Find where the given text appears and provide that cell's center as [X, Y] coordinate. 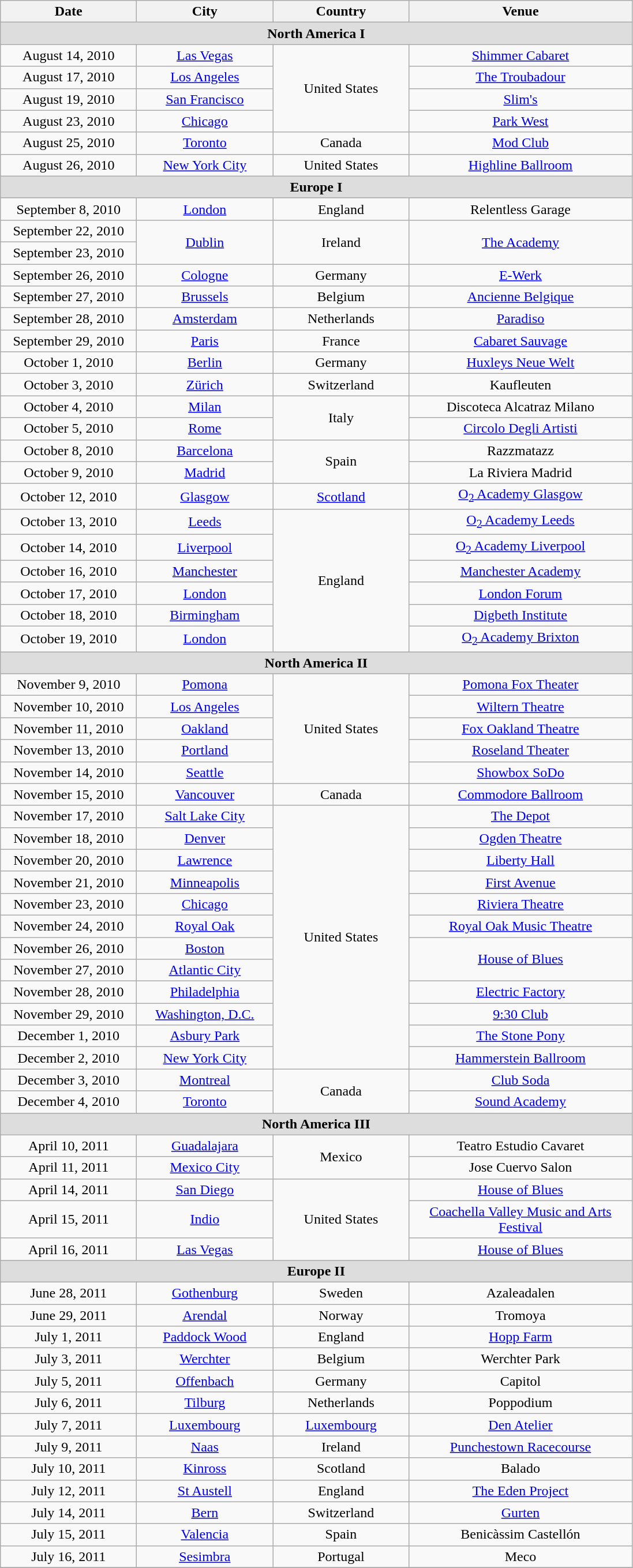
December 4, 2010 [69, 1102]
Oakland [205, 729]
The Troubadour [520, 77]
November 21, 2010 [69, 882]
Shimmer Cabaret [520, 55]
Birmingham [205, 615]
Bern [205, 1513]
Paradiso [520, 319]
November 23, 2010 [69, 904]
Manchester Academy [520, 571]
Brussels [205, 297]
Country [341, 12]
Teatro Estudio Cavaret [520, 1146]
Electric Factory [520, 992]
Slim's [520, 99]
October 12, 2010 [69, 496]
Meco [520, 1556]
Kinross [205, 1469]
O2 Academy Leeds [520, 522]
Italy [341, 418]
Royal Oak [205, 926]
October 4, 2010 [69, 407]
August 26, 2010 [69, 165]
Tilburg [205, 1403]
Rome [205, 429]
August 23, 2010 [69, 121]
April 10, 2011 [69, 1146]
July 14, 2011 [69, 1513]
Pomona [205, 685]
September 27, 2010 [69, 297]
Boston [205, 948]
Paddock Wood [205, 1337]
Naas [205, 1447]
April 16, 2011 [69, 1249]
Kaufleuten [520, 385]
August 25, 2010 [69, 143]
September 23, 2010 [69, 253]
Tromoya [520, 1315]
Venue [520, 12]
Washington, D.C. [205, 1014]
North America I [316, 33]
November 29, 2010 [69, 1014]
Wiltern Theatre [520, 707]
July 9, 2011 [69, 1447]
October 9, 2010 [69, 472]
London Forum [520, 593]
July 3, 2011 [69, 1359]
Ogden Theatre [520, 838]
June 28, 2011 [69, 1293]
Montreal [205, 1080]
September 29, 2010 [69, 341]
The Academy [520, 242]
October 16, 2010 [69, 571]
Paris [205, 341]
O2 Academy Brixton [520, 639]
August 14, 2010 [69, 55]
Huxleys Neue Welt [520, 363]
August 17, 2010 [69, 77]
The Depot [520, 816]
La Riviera Madrid [520, 472]
November 27, 2010 [69, 970]
Indio [205, 1220]
July 7, 2011 [69, 1425]
Werchter [205, 1359]
Jose Cuervo Salon [520, 1168]
July 6, 2011 [69, 1403]
Cologne [205, 275]
July 16, 2011 [69, 1556]
November 15, 2010 [69, 794]
Gurten [520, 1513]
Royal Oak Music Theatre [520, 926]
The Stone Pony [520, 1036]
Minneapolis [205, 882]
Liverpool [205, 547]
Discoteca Alcatraz Milano [520, 407]
Madrid [205, 472]
Asbury Park [205, 1036]
Philadelphia [205, 992]
October 5, 2010 [69, 429]
Ancienne Belgique [520, 297]
Hammerstein Ballroom [520, 1058]
November 18, 2010 [69, 838]
Lawrence [205, 860]
Commodore Ballroom [520, 794]
Zürich [205, 385]
October 19, 2010 [69, 639]
September 8, 2010 [69, 209]
San Francisco [205, 99]
Hopp Farm [520, 1337]
December 1, 2010 [69, 1036]
Barcelona [205, 451]
December 2, 2010 [69, 1058]
Portland [205, 751]
Liberty Hall [520, 860]
Cabaret Sauvage [520, 341]
Poppodium [520, 1403]
France [341, 341]
Park West [520, 121]
Digbeth Institute [520, 615]
July 12, 2011 [69, 1491]
September 26, 2010 [69, 275]
July 5, 2011 [69, 1381]
Amsterdam [205, 319]
Roseland Theater [520, 751]
November 17, 2010 [69, 816]
North America II [316, 663]
Den Atelier [520, 1425]
September 22, 2010 [69, 231]
Offenbach [205, 1381]
June 29, 2011 [69, 1315]
July 15, 2011 [69, 1535]
Mexico City [205, 1168]
Denver [205, 838]
November 10, 2010 [69, 707]
Sweden [341, 1293]
Pomona Fox Theater [520, 685]
Club Soda [520, 1080]
Riviera Theatre [520, 904]
Leeds [205, 522]
Azaleadalen [520, 1293]
E-Werk [520, 275]
Sesimbra [205, 1556]
Milan [205, 407]
August 19, 2010 [69, 99]
Berlin [205, 363]
Atlantic City [205, 970]
October 18, 2010 [69, 615]
November 14, 2010 [69, 772]
Guadalajara [205, 1146]
Norway [341, 1315]
Europe II [316, 1271]
November 11, 2010 [69, 729]
September 28, 2010 [69, 319]
Mod Club [520, 143]
9:30 Club [520, 1014]
Vancouver [205, 794]
Portugal [341, 1556]
October 3, 2010 [69, 385]
Werchter Park [520, 1359]
Seattle [205, 772]
Coachella Valley Music and Arts Festival [520, 1220]
October 13, 2010 [69, 522]
North America III [316, 1124]
October 1, 2010 [69, 363]
April 14, 2011 [69, 1190]
Europe I [316, 187]
Showbox SoDo [520, 772]
Glasgow [205, 496]
October 17, 2010 [69, 593]
Relentless Garage [520, 209]
Balado [520, 1469]
Punchestown Racecourse [520, 1447]
Razzmatazz [520, 451]
The Eden Project [520, 1491]
City [205, 12]
November 26, 2010 [69, 948]
San Diego [205, 1190]
April 11, 2011 [69, 1168]
July 1, 2011 [69, 1337]
November 13, 2010 [69, 751]
November 20, 2010 [69, 860]
Circolo Degli Artisti [520, 429]
April 15, 2011 [69, 1220]
Fox Oakland Theatre [520, 729]
November 24, 2010 [69, 926]
St Austell [205, 1491]
December 3, 2010 [69, 1080]
July 10, 2011 [69, 1469]
November 28, 2010 [69, 992]
October 14, 2010 [69, 547]
Capitol [520, 1381]
Date [69, 12]
O2 Academy Glasgow [520, 496]
Arendal [205, 1315]
Gothenburg [205, 1293]
O2 Academy Liverpool [520, 547]
November 9, 2010 [69, 685]
Benicàssim Castellón [520, 1535]
Highline Ballroom [520, 165]
Valencia [205, 1535]
Mexico [341, 1157]
Dublin [205, 242]
October 8, 2010 [69, 451]
First Avenue [520, 882]
Manchester [205, 571]
Salt Lake City [205, 816]
Sound Academy [520, 1102]
